Output the (X, Y) coordinate of the center of the cell containing the given text.  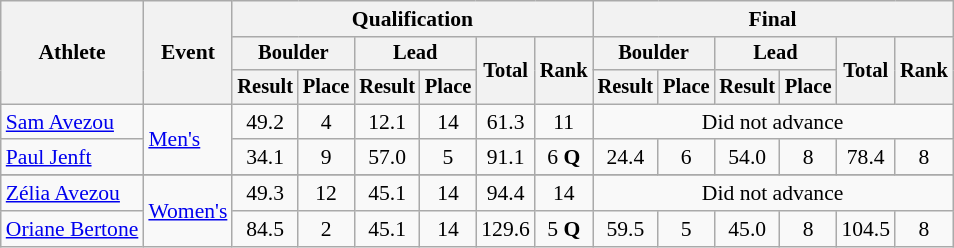
12.1 (387, 122)
57.0 (387, 158)
6 (686, 158)
84.5 (265, 229)
59.5 (626, 229)
Event (188, 52)
Sam Avezou (72, 122)
4 (326, 122)
12 (326, 193)
24.4 (626, 158)
54.0 (747, 158)
Men's (188, 140)
49.3 (265, 193)
6 Q (564, 158)
5 Q (564, 229)
Paul Jenft (72, 158)
94.4 (506, 193)
49.2 (265, 122)
91.1 (506, 158)
61.3 (506, 122)
Zélia Avezou (72, 193)
Oriane Bertone (72, 229)
Qualification (412, 19)
45.0 (747, 229)
11 (564, 122)
129.6 (506, 229)
Final (773, 19)
Women's (188, 210)
104.5 (866, 229)
9 (326, 158)
2 (326, 229)
78.4 (866, 158)
Athlete (72, 52)
34.1 (265, 158)
